From the cell containing the given text, extract its center point as (x, y) coordinate. 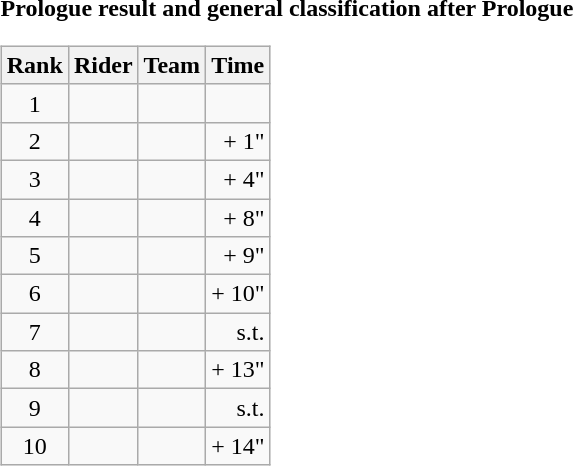
5 (34, 256)
10 (34, 446)
9 (34, 408)
+ 4" (238, 179)
7 (34, 332)
+ 14" (238, 446)
Time (238, 65)
+ 10" (238, 294)
6 (34, 294)
+ 1" (238, 141)
1 (34, 103)
3 (34, 179)
Team (172, 65)
2 (34, 141)
4 (34, 217)
Rank (34, 65)
8 (34, 370)
Rider (103, 65)
+ 8" (238, 217)
+ 13" (238, 370)
+ 9" (238, 256)
